Search for the cell housing the specified text and yield its [X, Y] center coordinate. 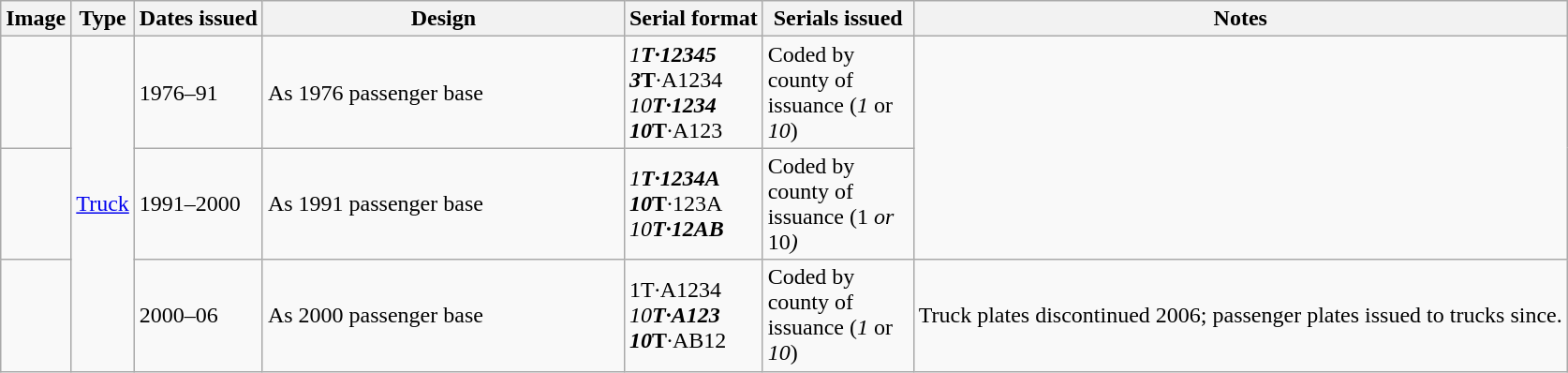
As 1991 passenger base [443, 204]
1976–91 [199, 92]
1991–2000 [199, 204]
Serials issued [837, 19]
As 2000 passenger base [443, 315]
Notes [1240, 19]
1T·1234A10T·123A10T·12AB [693, 204]
Design [443, 19]
Truck [103, 204]
Type [103, 19]
1T·123453T·A123410T·123410T·A123 [693, 92]
Dates issued [199, 19]
2000–06 [199, 315]
Serial format [693, 19]
1T·A123410T·A12310T·AB12 [693, 315]
Image [36, 19]
As 1976 passenger base [443, 92]
Truck plates discontinued 2006; passenger plates issued to trucks since. [1240, 315]
